Determine the (x, y) coordinate at the center of the cell enclosing the given text.  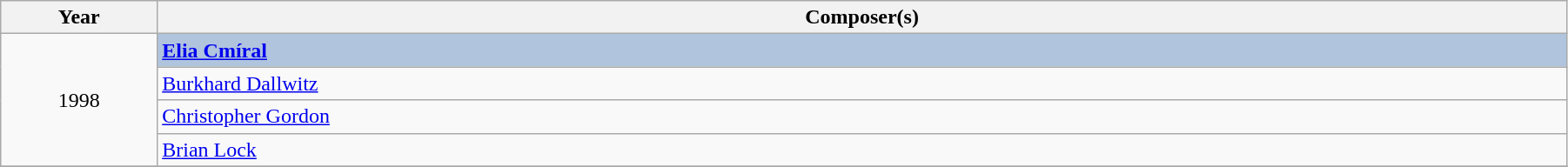
Brian Lock (862, 150)
Christopher Gordon (862, 117)
1998 (79, 100)
Elia Cmíral (862, 50)
Composer(s) (862, 17)
Year (79, 17)
Burkhard Dallwitz (862, 83)
